Locate the cell with the specified text and output its [X, Y] center coordinate. 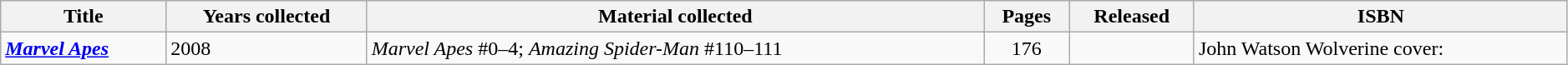
Material collected [675, 17]
Marvel Apes [84, 48]
John Watson Wolverine cover: [1380, 48]
Marvel Apes #0–4; Amazing Spider-Man #110–111 [675, 48]
Title [84, 17]
ISBN [1380, 17]
Pages [1027, 17]
Released [1131, 17]
176 [1027, 48]
Years collected [266, 17]
2008 [266, 48]
